Return the (X, Y) coordinate for the center point of the cell that contains the specified text.  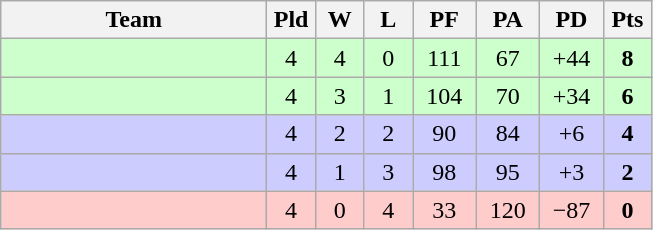
PF (444, 20)
90 (444, 134)
+34 (572, 96)
8 (628, 58)
84 (508, 134)
PD (572, 20)
Pld (292, 20)
+3 (572, 172)
L (388, 20)
Pts (628, 20)
Team (134, 20)
+6 (572, 134)
PA (508, 20)
95 (508, 172)
33 (444, 210)
+44 (572, 58)
6 (628, 96)
−87 (572, 210)
104 (444, 96)
67 (508, 58)
120 (508, 210)
98 (444, 172)
111 (444, 58)
70 (508, 96)
W (340, 20)
